Scan for the cell matching the given text and deliver its (X, Y) coordinate at center. 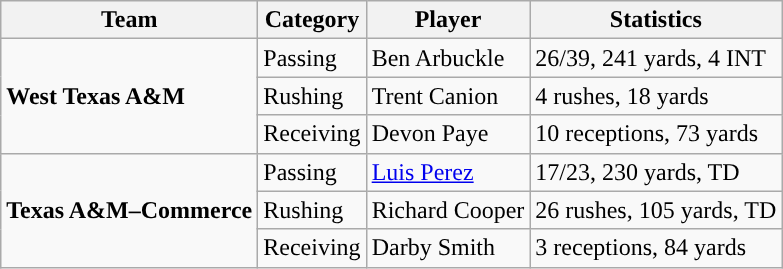
26/39, 241 yards, 4 INT (656, 58)
Ben Arbuckle (448, 58)
Devon Paye (448, 134)
Category (312, 20)
Team (130, 20)
4 rushes, 18 yards (656, 96)
26 rushes, 105 yards, TD (656, 210)
17/23, 230 yards, TD (656, 172)
Richard Cooper (448, 210)
Statistics (656, 20)
Texas A&M–Commerce (130, 210)
Trent Canion (448, 96)
Darby Smith (448, 248)
West Texas A&M (130, 96)
Player (448, 20)
3 receptions, 84 yards (656, 248)
10 receptions, 73 yards (656, 134)
Luis Perez (448, 172)
